Return (x, y) of the center of cell containing provided text 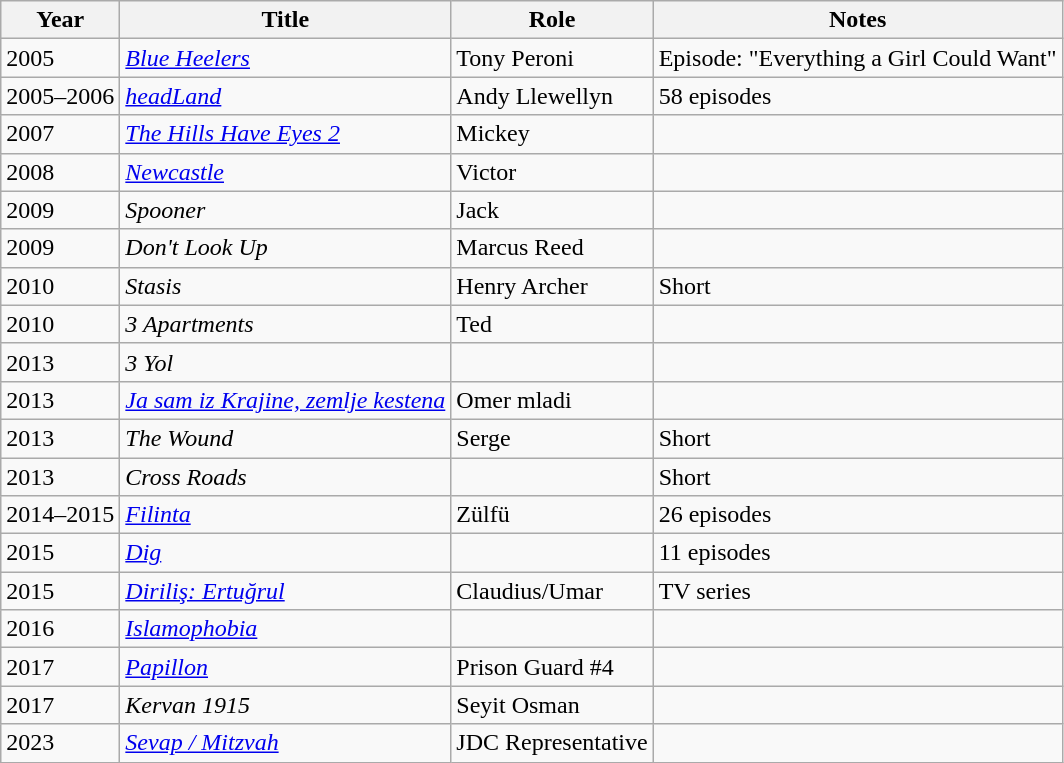
Notes (858, 20)
Kervan 1915 (286, 705)
Andy Llewellyn (552, 96)
Serge (552, 438)
26 episodes (858, 515)
Islamophobia (286, 629)
Victor (552, 172)
Role (552, 20)
2007 (60, 134)
Episode: "Everything a Girl Could Want" (858, 58)
Don't Look Up (286, 248)
2005 (60, 58)
Seyit Osman (552, 705)
Stasis (286, 286)
Papillon (286, 667)
Spooner (286, 210)
Zülfü (552, 515)
Ja sam iz Krajine, zemlje kestena (286, 400)
Marcus Reed (552, 248)
Blue Heelers (286, 58)
2023 (60, 743)
2016 (60, 629)
Dig (286, 553)
JDC Representative (552, 743)
Prison Guard #4 (552, 667)
11 episodes (858, 553)
Jack (552, 210)
Mickey (552, 134)
The Hills Have Eyes 2 (286, 134)
2014–2015 (60, 515)
2005–2006 (60, 96)
Year (60, 20)
3 Yol (286, 362)
Ted (552, 324)
Diriliş: Ertuğrul (286, 591)
Tony Peroni (552, 58)
Filinta (286, 515)
3 Apartments (286, 324)
Omer mladi (552, 400)
Claudius/Umar (552, 591)
The Wound (286, 438)
TV series (858, 591)
2008 (60, 172)
headLand (286, 96)
Newcastle (286, 172)
Henry Archer (552, 286)
Cross Roads (286, 477)
Title (286, 20)
58 episodes (858, 96)
Sevap / Mitzvah (286, 743)
